Identify which cell holds the provided text, then report its [x, y] central coordinate. 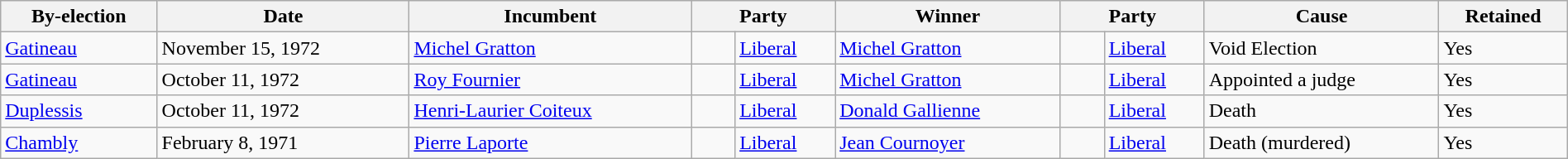
By-election [79, 17]
November 15, 1972 [283, 48]
Chambly [79, 142]
Pierre Laporte [551, 142]
Void Election [1322, 48]
Jean Cournoyer [948, 142]
Death [1322, 111]
Cause [1322, 17]
Henri-Laurier Coiteux [551, 111]
February 8, 1971 [283, 142]
Death (murdered) [1322, 142]
Incumbent [551, 17]
Retained [1503, 17]
Duplessis [79, 111]
Appointed a judge [1322, 79]
Date [283, 17]
Winner [948, 17]
Donald Gallienne [948, 111]
Roy Fournier [551, 79]
